Find where the given text appears and provide that cell's center as [X, Y] coordinate. 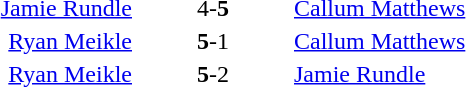
5-1 [212, 41]
